Output the [X, Y] coordinate of the center of the cell containing the given text.  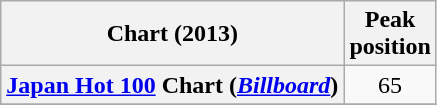
65 [390, 85]
Japan Hot 100 Chart (Billboard) [172, 85]
Chart (2013) [172, 34]
Peakposition [390, 34]
